From the cell containing the given text, extract its center point as (x, y) coordinate. 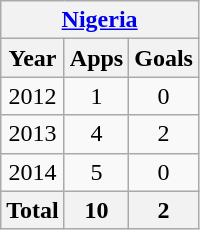
Total (33, 210)
1 (96, 96)
2013 (33, 134)
Nigeria (100, 20)
Year (33, 58)
10 (96, 210)
2012 (33, 96)
Goals (164, 58)
Apps (96, 58)
4 (96, 134)
2014 (33, 172)
5 (96, 172)
